Return [X, Y] of the center of cell containing provided text 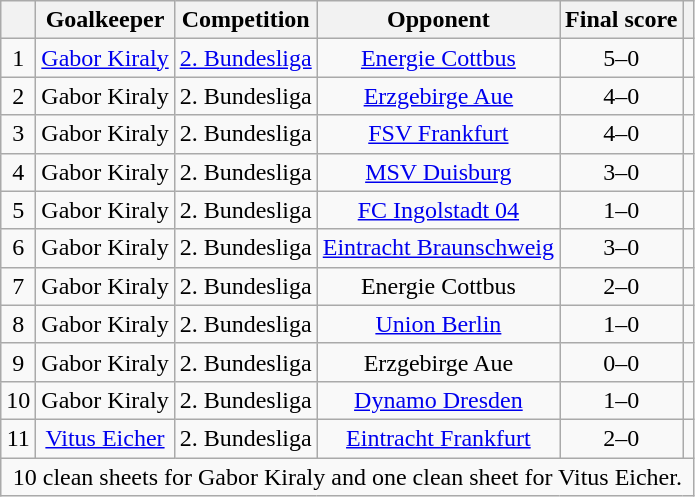
0–0 [622, 362]
11 [18, 438]
Opponent [438, 20]
10 clean sheets for Gabor Kiraly and one clean sheet for Vitus Eicher. [348, 477]
2 [18, 96]
7 [18, 286]
5 [18, 210]
FSV Frankfurt [438, 134]
Eintracht Braunschweig [438, 248]
8 [18, 324]
Dynamo Dresden [438, 400]
Goalkeeper [105, 20]
Competition [246, 20]
5–0 [622, 58]
6 [18, 248]
FC Ingolstadt 04 [438, 210]
4 [18, 172]
9 [18, 362]
Final score [622, 20]
Vitus Eicher [105, 438]
MSV Duisburg [438, 172]
10 [18, 400]
1 [18, 58]
3 [18, 134]
Eintracht Frankfurt [438, 438]
Union Berlin [438, 324]
